Capture the cell that displays the provided text and extract its (X, Y) central coordinate. 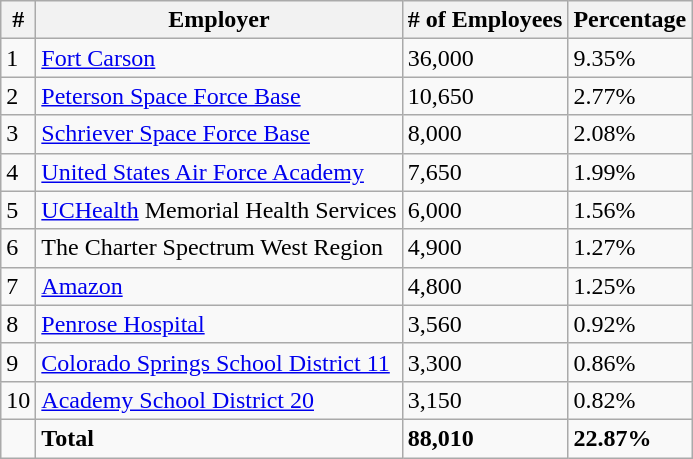
10 (18, 400)
4 (18, 172)
8 (18, 324)
4,800 (485, 286)
1.25% (630, 286)
9.35% (630, 58)
United States Air Force Academy (219, 172)
9 (18, 362)
4,900 (485, 248)
1.56% (630, 210)
5 (18, 210)
0.82% (630, 400)
2.08% (630, 134)
Employer (219, 20)
3 (18, 134)
The Charter Spectrum West Region (219, 248)
36,000 (485, 58)
6 (18, 248)
UCHealth Memorial Health Services (219, 210)
Colorado Springs School District 11 (219, 362)
Penrose Hospital (219, 324)
8,000 (485, 134)
0.92% (630, 324)
3,560 (485, 324)
7 (18, 286)
7,650 (485, 172)
Total (219, 438)
88,010 (485, 438)
22.87% (630, 438)
Peterson Space Force Base (219, 96)
1.27% (630, 248)
6,000 (485, 210)
Academy School District 20 (219, 400)
3,150 (485, 400)
10,650 (485, 96)
Percentage (630, 20)
Fort Carson (219, 58)
3,300 (485, 362)
2.77% (630, 96)
# of Employees (485, 20)
2 (18, 96)
0.86% (630, 362)
Schriever Space Force Base (219, 134)
# (18, 20)
1 (18, 58)
Amazon (219, 286)
1.99% (630, 172)
